Detect which cell encompasses the target text, then output its (x, y) center coordinate. 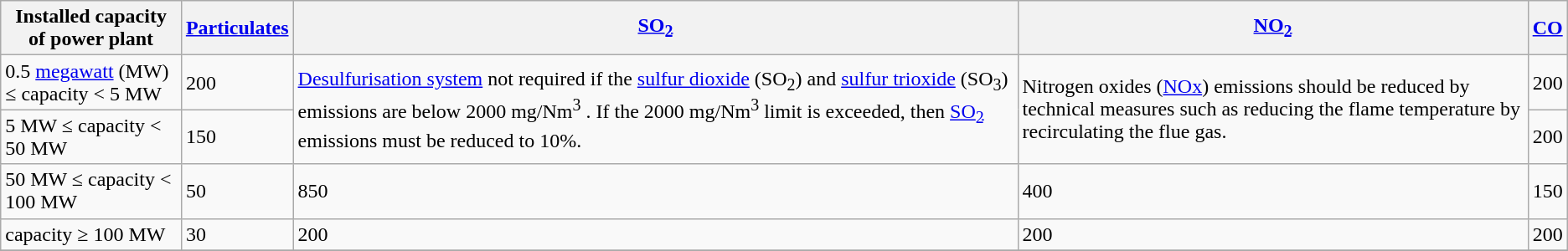
Particulates (237, 28)
5 MW ≤ capacity < 50 MW (91, 137)
capacity ≥ 100 MW (91, 234)
50 (237, 191)
NO2 (1273, 28)
SO2 (655, 28)
Installed capacity of power plant (91, 28)
400 (1273, 191)
CO (1548, 28)
50 MW ≤ capacity < 100 MW (91, 191)
30 (237, 234)
850 (655, 191)
0.5 megawatt (MW) ≤ capacity < 5 MW (91, 82)
Nitrogen oxides (NOx) emissions should be reduced by technical measures such as reducing the flame temperature by recirculating the flue gas. (1273, 110)
